Return the [X, Y] coordinate for the center point of the cell that contains the specified text.  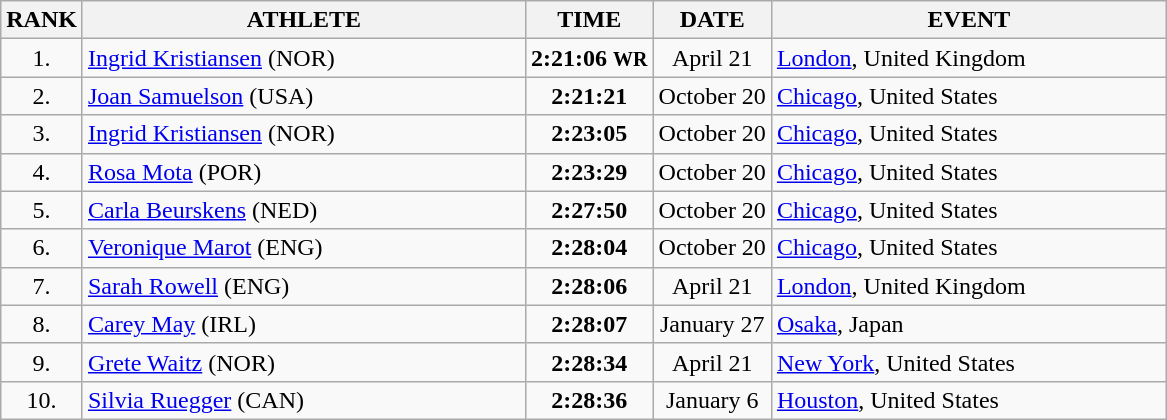
6. [42, 248]
TIME [590, 20]
5. [42, 210]
Carey May (IRL) [304, 324]
2:27:50 [590, 210]
Joan Samuelson (USA) [304, 96]
RANK [42, 20]
10. [42, 400]
DATE [712, 20]
2:28:04 [590, 248]
4. [42, 172]
2:21:21 [590, 96]
9. [42, 362]
2:28:36 [590, 400]
Sarah Rowell (ENG) [304, 286]
January 6 [712, 400]
8. [42, 324]
1. [42, 58]
2:28:34 [590, 362]
Veronique Marot (ENG) [304, 248]
New York, United States [968, 362]
2:28:06 [590, 286]
Carla Beurskens (NED) [304, 210]
January 27 [712, 324]
Silvia Ruegger (CAN) [304, 400]
Osaka, Japan [968, 324]
2:23:05 [590, 134]
Houston, United States [968, 400]
2. [42, 96]
2:23:29 [590, 172]
2:28:07 [590, 324]
Grete Waitz (NOR) [304, 362]
ATHLETE [304, 20]
2:21:06 WR [590, 58]
7. [42, 286]
EVENT [968, 20]
3. [42, 134]
Rosa Mota (POR) [304, 172]
